Locate the cell with the specified text and output its [X, Y] center coordinate. 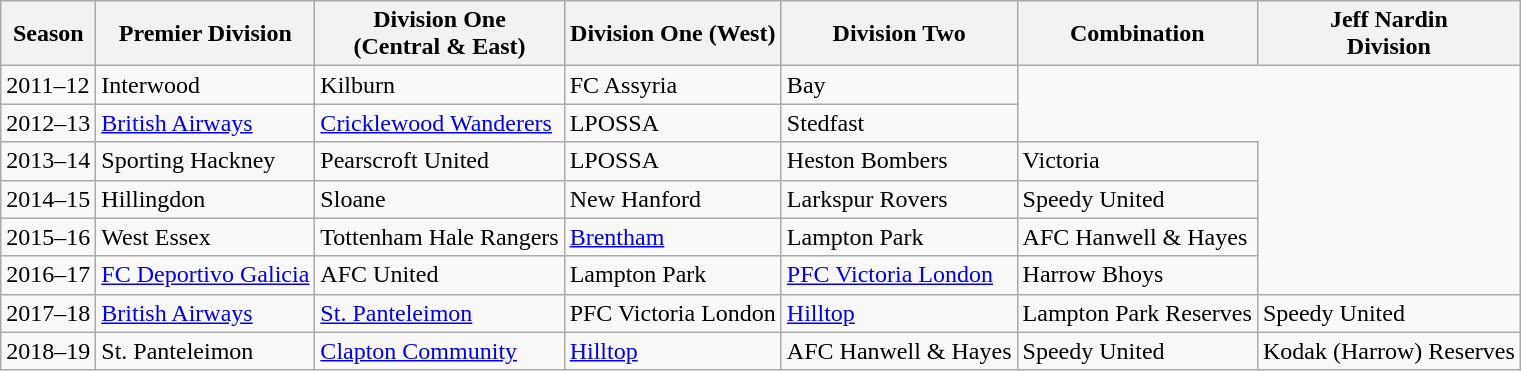
Combination [1137, 34]
Hillingdon [206, 199]
Bay [899, 85]
2012–13 [48, 123]
Jeff Nardin Division [1388, 34]
Season [48, 34]
2018–19 [48, 351]
Pearscroft United [440, 161]
Brentham [672, 237]
Larkspur Rovers [899, 199]
AFC United [440, 275]
West Essex [206, 237]
2011–12 [48, 85]
New Hanford [672, 199]
Lampton Park Reserves [1137, 313]
FC Assyria [672, 85]
Division Two [899, 34]
Sporting Hackney [206, 161]
Harrow Bhoys [1137, 275]
Sloane [440, 199]
Kodak (Harrow) Reserves [1388, 351]
2017–18 [48, 313]
Division One (Central & East) [440, 34]
Clapton Community [440, 351]
2013–14 [48, 161]
Interwood [206, 85]
Heston Bombers [899, 161]
Cricklewood Wanderers [440, 123]
Premier Division [206, 34]
2015–16 [48, 237]
Stedfast [899, 123]
2014–15 [48, 199]
Tottenham Hale Rangers [440, 237]
Kilburn [440, 85]
Division One (West) [672, 34]
2016–17 [48, 275]
Victoria [1137, 161]
FC Deportivo Galicia [206, 275]
